Locate the cell with the specified text and output its [x, y] center coordinate. 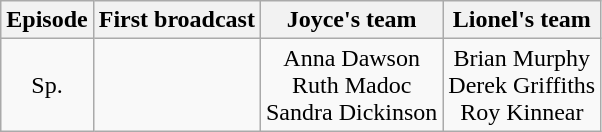
Joyce's team [351, 20]
First broadcast [176, 20]
Anna DawsonRuth MadocSandra Dickinson [351, 85]
Lionel's team [522, 20]
Episode [47, 20]
Brian MurphyDerek GriffithsRoy Kinnear [522, 85]
Sp. [47, 85]
